Scan for the cell matching the given text and deliver its (X, Y) coordinate at center. 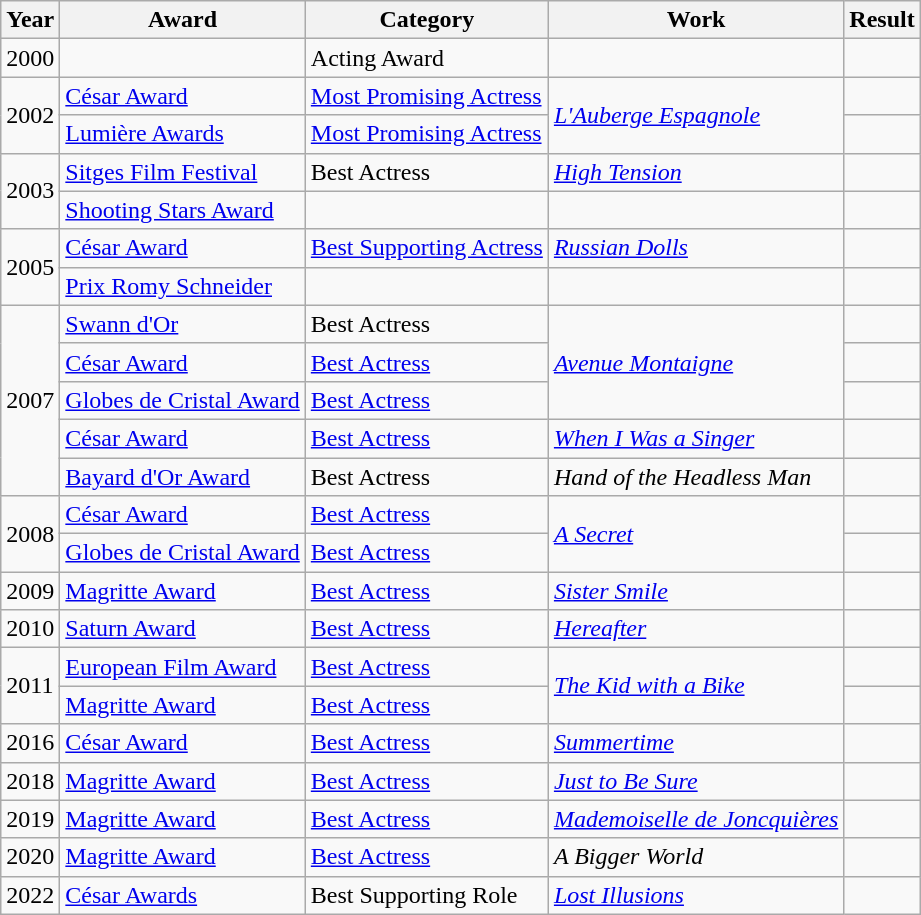
Lost Illusions (696, 895)
Bayard d'Or Award (182, 477)
Lumière Awards (182, 134)
2000 (30, 58)
Russian Dolls (696, 248)
Hand of the Headless Man (696, 477)
César Awards (182, 895)
2020 (30, 857)
Mademoiselle de Joncquières (696, 819)
2010 (30, 629)
2018 (30, 781)
Category (426, 20)
Hereafter (696, 629)
Prix Romy Schneider (182, 286)
Summertime (696, 743)
When I Was a Singer (696, 438)
2016 (30, 743)
Avenue Montaigne (696, 362)
2005 (30, 267)
2009 (30, 591)
Award (182, 20)
2007 (30, 400)
Saturn Award (182, 629)
Acting Award (426, 58)
The Kid with a Bike (696, 686)
Sitges Film Festival (182, 172)
Shooting Stars Award (182, 210)
Swann d'Or (182, 324)
L'Auberge Espagnole (696, 115)
2003 (30, 191)
2019 (30, 819)
A Bigger World (696, 857)
Just to Be Sure (696, 781)
2022 (30, 895)
Best Supporting Role (426, 895)
2008 (30, 534)
Best Supporting Actress (426, 248)
European Film Award (182, 667)
Sister Smile (696, 591)
High Tension (696, 172)
2002 (30, 115)
Year (30, 20)
A Secret (696, 534)
Work (696, 20)
2011 (30, 686)
Result (882, 20)
